Return the (x, y) coordinate for the center point of the cell that contains the specified text.  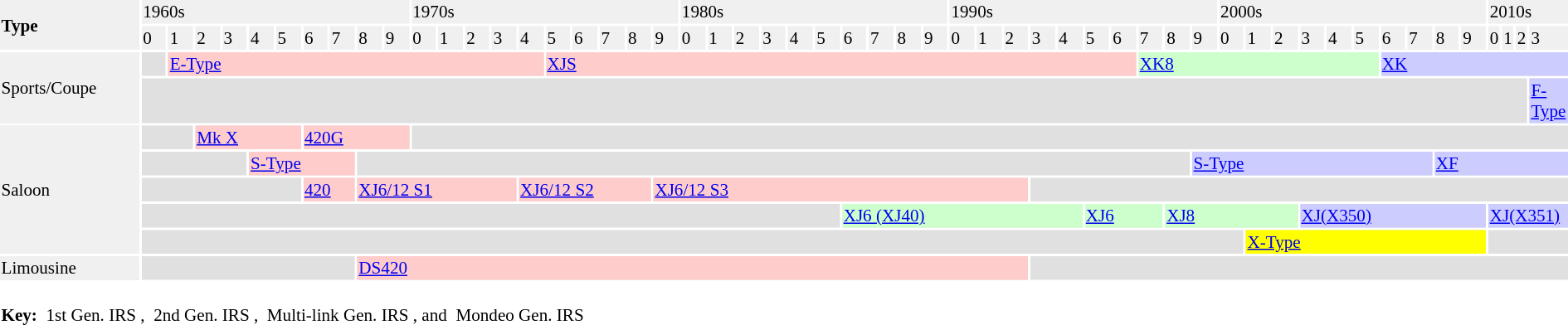
E-Type (356, 64)
420 (329, 189)
XJ(X350) (1393, 216)
XJS (841, 64)
Type (70, 25)
XJ6 (XJ40) (962, 216)
1990s (1083, 12)
XJ8 (1231, 216)
DS420 (694, 268)
XJ6 (1123, 216)
XJ6/12 S2 (586, 189)
1980s (814, 12)
XJ6/12 S3 (841, 189)
XF (1502, 163)
XJ(X351) (1528, 216)
Sports/Coupe (70, 88)
XJ6/12 S1 (437, 189)
Saloon (70, 190)
1970s (545, 12)
X-Type (1366, 242)
420G (355, 138)
Limousine (70, 268)
F-Type (1549, 100)
Mk X (249, 138)
XK (1474, 64)
1960s (275, 12)
XK8 (1258, 64)
2000s (1353, 12)
2010s (1528, 12)
